Return the (X, Y) coordinate for the center point of the cell that contains the specified text.  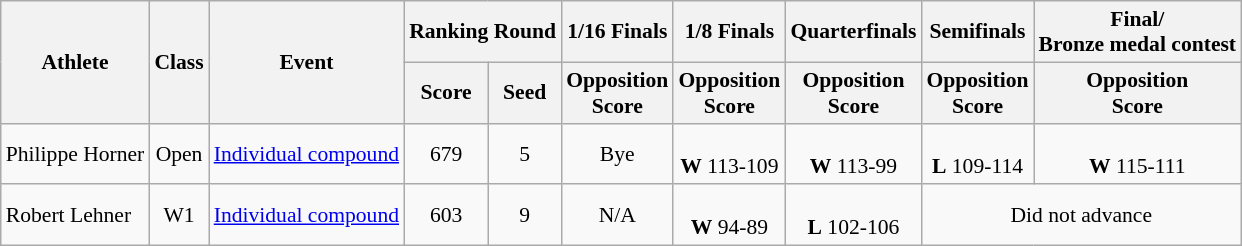
Quarterfinals (853, 32)
Open (178, 154)
603 (446, 216)
N/A (617, 216)
679 (446, 154)
1/16 Finals (617, 32)
W 94-89 (729, 216)
W 113-109 (729, 154)
L 102-106 (853, 216)
W 115-111 (1138, 154)
Did not advance (1081, 216)
9 (524, 216)
Semifinals (977, 32)
Bye (617, 154)
Final/Bronze medal contest (1138, 32)
Seed (524, 92)
Event (306, 62)
Athlete (76, 62)
Philippe Horner (76, 154)
Class (178, 62)
L 109-114 (977, 154)
Robert Lehner (76, 216)
5 (524, 154)
1/8 Finals (729, 32)
Score (446, 92)
Ranking Round (482, 32)
W 113-99 (853, 154)
W1 (178, 216)
